Locate the cell with the specified text and output its (X, Y) center coordinate. 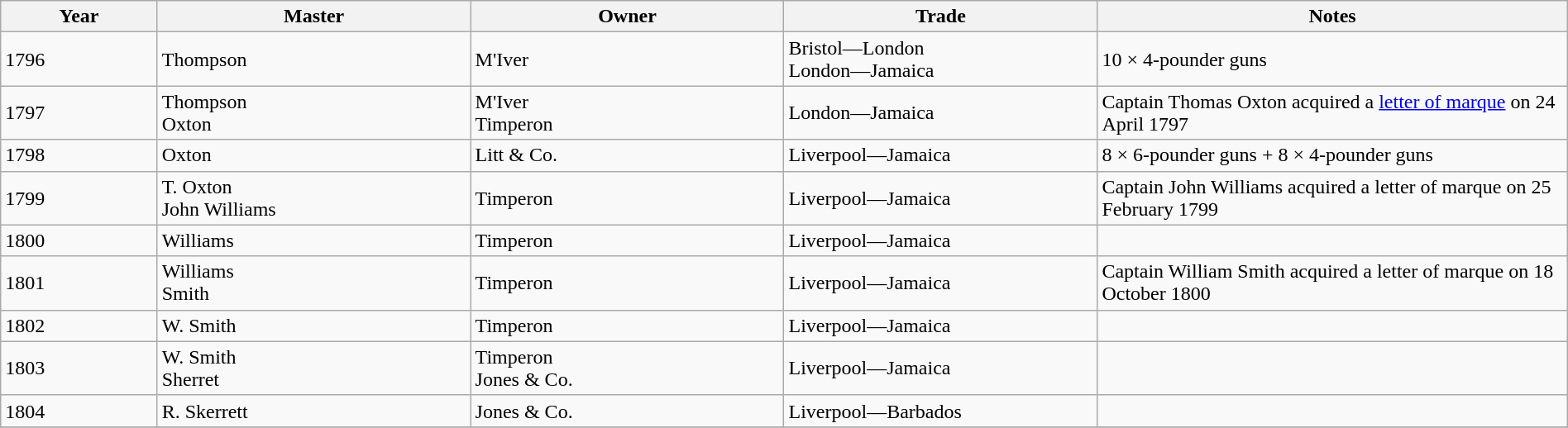
Captain John Williams acquired a letter of marque on 25 February 1799 (1332, 198)
1803 (79, 369)
1804 (79, 411)
W. SmithSherret (314, 369)
W. Smith (314, 326)
1797 (79, 112)
10 × 4-pounder guns (1332, 59)
1802 (79, 326)
Notes (1332, 17)
1800 (79, 240)
Trade (941, 17)
Litt & Co. (627, 155)
M'IverTimperon (627, 112)
Jones & Co. (627, 411)
Oxton (314, 155)
Year (79, 17)
Liverpool—Barbados (941, 411)
1796 (79, 59)
London—Jamaica (941, 112)
Thompson (314, 59)
TimperonJones & Co. (627, 369)
ThompsonOxton (314, 112)
Captain Thomas Oxton acquired a letter of marque on 24 April 1797 (1332, 112)
M'Iver (627, 59)
1801 (79, 283)
8 × 6-pounder guns + 8 × 4-pounder guns (1332, 155)
R. Skerrett (314, 411)
Bristol—LondonLondon—Jamaica (941, 59)
Master (314, 17)
1799 (79, 198)
1798 (79, 155)
Williams (314, 240)
WilliamsSmith (314, 283)
Captain William Smith acquired a letter of marque on 18 October 1800 (1332, 283)
T. OxtonJohn Williams (314, 198)
Owner (627, 17)
